Locate the cell with the specified text and output its (X, Y) center coordinate. 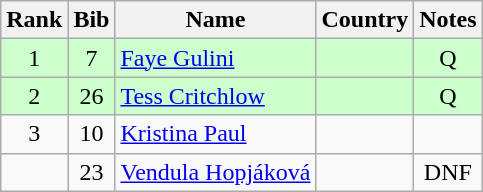
2 (34, 96)
Kristina Paul (216, 134)
Tess Critchlow (216, 96)
7 (92, 58)
Rank (34, 20)
DNF (448, 172)
10 (92, 134)
Country (365, 20)
3 (34, 134)
Notes (448, 20)
Faye Gulini (216, 58)
23 (92, 172)
26 (92, 96)
1 (34, 58)
Vendula Hopjáková (216, 172)
Bib (92, 20)
Name (216, 20)
